Determine the (X, Y) coordinate at the center of the cell enclosing the given text.  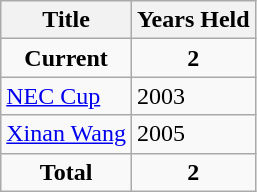
Current (66, 58)
NEC Cup (66, 96)
Years Held (193, 20)
2005 (193, 134)
Total (66, 172)
Title (66, 20)
Xinan Wang (66, 134)
2003 (193, 96)
